Provide the (X, Y) coordinate of the cell's center where the given text is located.  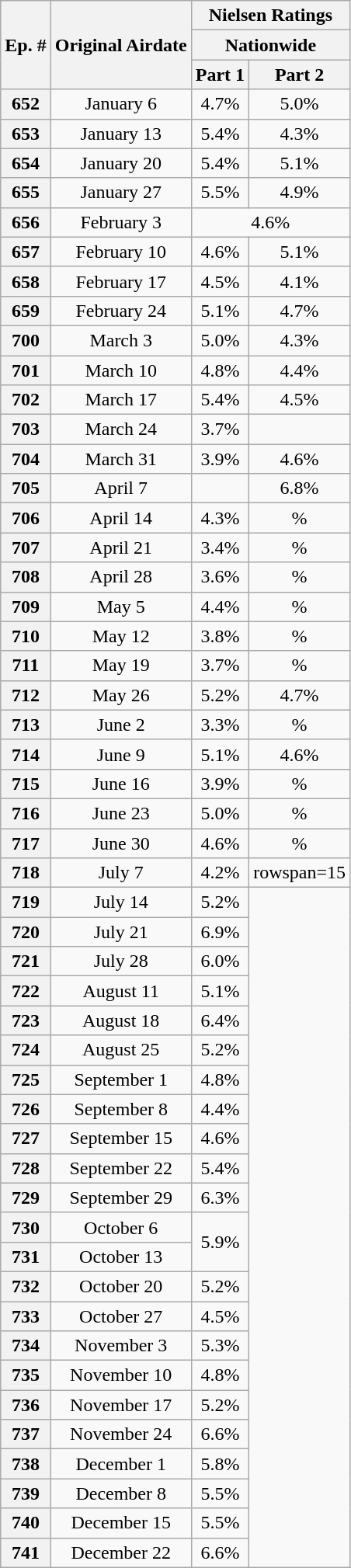
March 3 (121, 340)
719 (26, 902)
February 3 (121, 222)
711 (26, 666)
714 (26, 754)
October 27 (121, 1316)
August 11 (121, 991)
May 19 (121, 666)
725 (26, 1080)
March 10 (121, 370)
October 20 (121, 1286)
September 22 (121, 1168)
722 (26, 991)
724 (26, 1050)
723 (26, 1020)
730 (26, 1227)
736 (26, 1405)
655 (26, 193)
July 14 (121, 902)
4.1% (300, 281)
November 24 (121, 1434)
March 31 (121, 459)
739 (26, 1493)
709 (26, 607)
Nielsen Ratings (270, 16)
726 (26, 1109)
735 (26, 1375)
July 7 (121, 873)
701 (26, 370)
February 10 (121, 252)
702 (26, 400)
706 (26, 518)
4.9% (300, 193)
656 (26, 222)
729 (26, 1198)
710 (26, 636)
April 28 (121, 577)
653 (26, 134)
September 15 (121, 1139)
6.9% (220, 932)
August 25 (121, 1050)
February 17 (121, 281)
May 26 (121, 695)
June 23 (121, 813)
652 (26, 104)
February 24 (121, 311)
734 (26, 1346)
June 2 (121, 725)
Part 1 (220, 75)
November 17 (121, 1405)
September 29 (121, 1198)
3.4% (220, 548)
July 21 (121, 932)
October 13 (121, 1257)
718 (26, 873)
July 28 (121, 961)
737 (26, 1434)
June 30 (121, 843)
March 17 (121, 400)
654 (26, 163)
October 6 (121, 1227)
658 (26, 281)
704 (26, 459)
708 (26, 577)
3.3% (220, 725)
703 (26, 429)
January 6 (121, 104)
715 (26, 784)
April 21 (121, 548)
732 (26, 1286)
June 9 (121, 754)
November 3 (121, 1346)
720 (26, 932)
5.9% (220, 1242)
712 (26, 695)
705 (26, 488)
6.4% (220, 1020)
January 27 (121, 193)
November 10 (121, 1375)
Ep. # (26, 45)
6.8% (300, 488)
716 (26, 813)
4.2% (220, 873)
April 7 (121, 488)
December 8 (121, 1493)
August 18 (121, 1020)
740 (26, 1523)
May 5 (121, 607)
6.0% (220, 961)
May 12 (121, 636)
December 1 (121, 1464)
721 (26, 961)
rowspan=15 (300, 873)
707 (26, 548)
717 (26, 843)
3.6% (220, 577)
731 (26, 1257)
738 (26, 1464)
657 (26, 252)
Original Airdate (121, 45)
733 (26, 1316)
September 8 (121, 1109)
659 (26, 311)
6.3% (220, 1198)
December 22 (121, 1552)
5.3% (220, 1346)
Part 2 (300, 75)
March 24 (121, 429)
713 (26, 725)
January 20 (121, 163)
Nationwide (270, 45)
January 13 (121, 134)
741 (26, 1552)
727 (26, 1139)
June 16 (121, 784)
3.8% (220, 636)
April 14 (121, 518)
September 1 (121, 1080)
December 15 (121, 1523)
728 (26, 1168)
5.8% (220, 1464)
700 (26, 340)
